Scan for the cell matching the given text and deliver its [X, Y] coordinate at center. 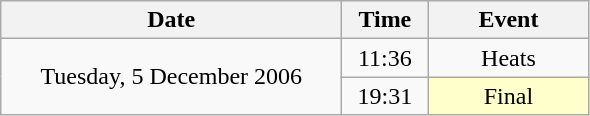
Final [508, 96]
Tuesday, 5 December 2006 [172, 77]
19:31 [385, 96]
Heats [508, 58]
Time [385, 20]
11:36 [385, 58]
Date [172, 20]
Event [508, 20]
